Detect which cell encompasses the target text, then output its (x, y) center coordinate. 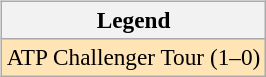
Legend (133, 20)
ATP Challenger Tour (1–0) (133, 57)
